Output the [x, y] coordinate of the center of the cell containing the given text.  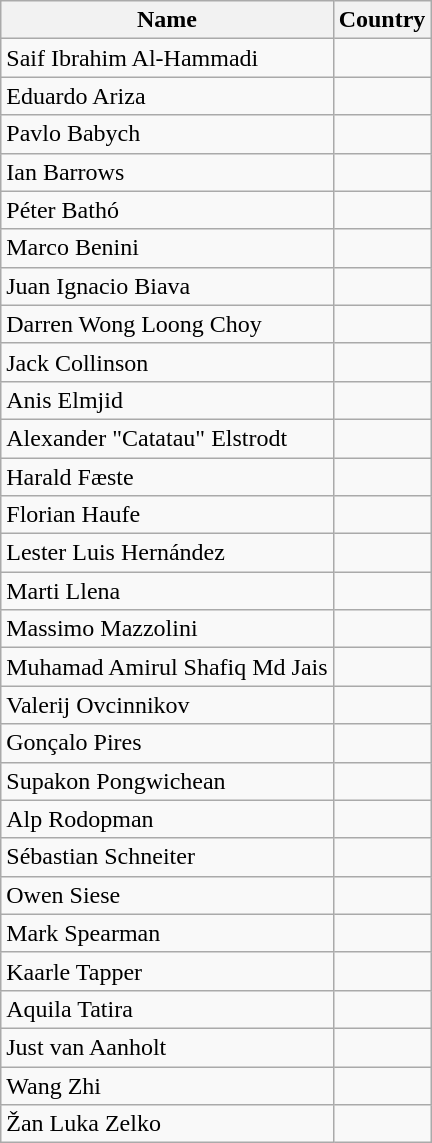
Saif Ibrahim Al-Hammadi [167, 58]
Mark Spearman [167, 933]
Gonçalo Pires [167, 743]
Harald Fæste [167, 477]
Sébastian Schneiter [167, 857]
Alp Rodopman [167, 819]
Alexander "Catatau" Elstrodt [167, 438]
Massimo Mazzolini [167, 629]
Muhamad Amirul Shafiq Md Jais [167, 667]
Marco Benini [167, 248]
Eduardo Ariza [167, 96]
Juan Ignacio Biava [167, 286]
Kaarle Tapper [167, 971]
Anis Elmjid [167, 400]
Country [382, 20]
Name [167, 20]
Valerij Ovcinnikov [167, 705]
Péter Bathó [167, 210]
Just van Aanholt [167, 1047]
Ian Barrows [167, 172]
Jack Collinson [167, 362]
Marti Llena [167, 591]
Darren Wong Loong Choy [167, 324]
Lester Luis Hernández [167, 553]
Aquila Tatira [167, 1009]
Pavlo Babych [167, 134]
Florian Haufe [167, 515]
Supakon Pongwichean [167, 781]
Žan Luka Zelko [167, 1124]
Owen Siese [167, 895]
Wang Zhi [167, 1085]
